Provide the (x, y) coordinate of the cell's center where the given text is located.  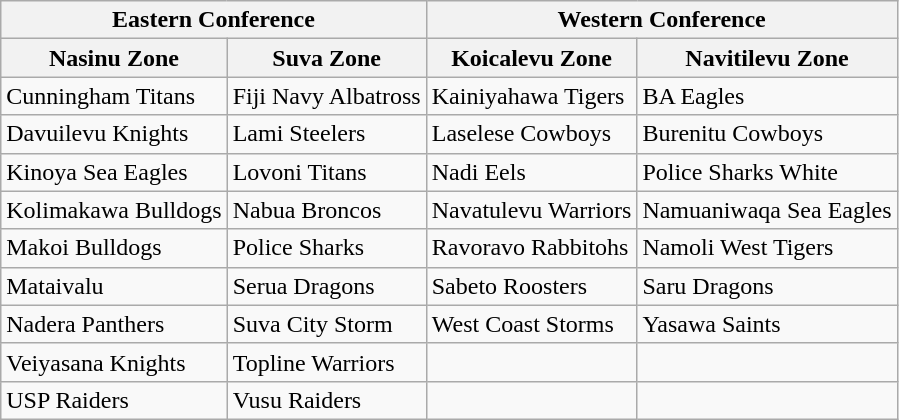
Ravoravo Rabbitohs (532, 248)
Navitilevu Zone (767, 58)
Cunningham Titans (114, 96)
Suva Zone (326, 58)
Police Sharks (326, 248)
Mataivalu (114, 286)
Lovoni Titans (326, 172)
Western Conference (662, 20)
Vusu Raiders (326, 400)
Nadera Panthers (114, 324)
Burenitu Cowboys (767, 134)
Navatulevu Warriors (532, 210)
Nadi Eels (532, 172)
Eastern Conference (214, 20)
Nasinu Zone (114, 58)
West Coast Storms (532, 324)
Sabeto Roosters (532, 286)
Davuilevu Knights (114, 134)
Fiji Navy Albatross (326, 96)
Makoi Bulldogs (114, 248)
Namoli West Tigers (767, 248)
Serua Dragons (326, 286)
USP Raiders (114, 400)
Kinoya Sea Eagles (114, 172)
Suva City Storm (326, 324)
BA Eagles (767, 96)
Kainiyahawa Tigers (532, 96)
Kolimakawa Bulldogs (114, 210)
Koicalevu Zone (532, 58)
Nabua Broncos (326, 210)
Topline Warriors (326, 362)
Lami Steelers (326, 134)
Saru Dragons (767, 286)
Veiyasana Knights (114, 362)
Yasawa Saints (767, 324)
Laselese Cowboys (532, 134)
Namuaniwaqa Sea Eagles (767, 210)
Police Sharks White (767, 172)
